Return the [x, y] coordinate for the center point of the cell that contains the specified text.  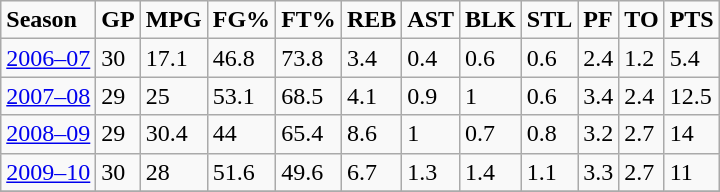
2006–07 [48, 58]
11 [692, 172]
MPG [174, 20]
TO [642, 20]
8.6 [371, 134]
46.8 [241, 58]
1.3 [431, 172]
49.6 [309, 172]
0.8 [549, 134]
1.1 [549, 172]
GP [118, 20]
12.5 [692, 96]
65.4 [309, 134]
0.9 [431, 96]
AST [431, 20]
30.4 [174, 134]
1.4 [491, 172]
Season [48, 20]
51.6 [241, 172]
53.1 [241, 96]
44 [241, 134]
2009–10 [48, 172]
5.4 [692, 58]
FT% [309, 20]
REB [371, 20]
2007–08 [48, 96]
PTS [692, 20]
FG% [241, 20]
25 [174, 96]
73.8 [309, 58]
3.2 [598, 134]
28 [174, 172]
2008–09 [48, 134]
14 [692, 134]
BLK [491, 20]
1.2 [642, 58]
17.1 [174, 58]
PF [598, 20]
68.5 [309, 96]
STL [549, 20]
3.3 [598, 172]
6.7 [371, 172]
0.4 [431, 58]
4.1 [371, 96]
0.7 [491, 134]
